Extract the (x, y) coordinate from the center of the cell holding the provided text.  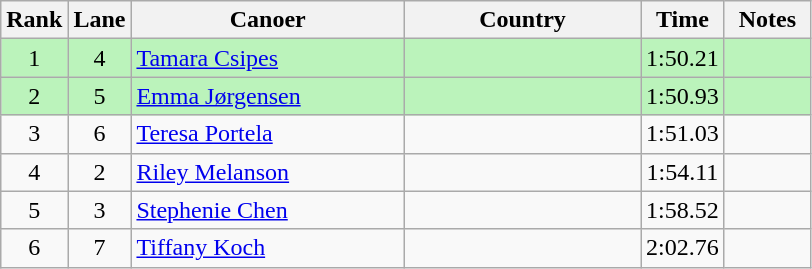
Canoer (268, 20)
Emma Jørgensen (268, 96)
1:50.93 (683, 96)
1:51.03 (683, 134)
Stephenie Chen (268, 210)
7 (100, 248)
Teresa Portela (268, 134)
Riley Melanson (268, 172)
1:58.52 (683, 210)
Rank (34, 20)
1:54.11 (683, 172)
Country (522, 20)
2:02.76 (683, 248)
Tiffany Koch (268, 248)
1 (34, 58)
Lane (100, 20)
Tamara Csipes (268, 58)
1:50.21 (683, 58)
Notes (767, 20)
Time (683, 20)
